Return (x, y) of the center of cell containing provided text 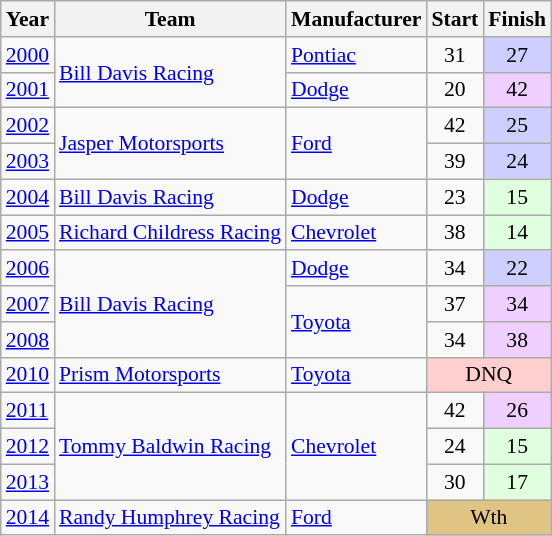
Jasper Motorsports (170, 144)
27 (517, 55)
14 (517, 233)
2013 (28, 482)
20 (454, 90)
Start (454, 19)
2010 (28, 375)
2006 (28, 269)
2000 (28, 55)
23 (454, 197)
2001 (28, 90)
Randy Humphrey Racing (170, 518)
31 (454, 55)
Tommy Baldwin Racing (170, 446)
Prism Motorsports (170, 375)
2007 (28, 304)
2012 (28, 447)
25 (517, 126)
2004 (28, 197)
37 (454, 304)
2002 (28, 126)
Wth (488, 518)
Manufacturer (356, 19)
22 (517, 269)
Team (170, 19)
2011 (28, 411)
17 (517, 482)
Richard Childress Racing (170, 233)
2005 (28, 233)
26 (517, 411)
Pontiac (356, 55)
2014 (28, 518)
30 (454, 482)
Year (28, 19)
39 (454, 162)
Finish (517, 19)
DNQ (488, 375)
2003 (28, 162)
2008 (28, 340)
